Determine the [x, y] coordinate at the center of the cell enclosing the given text.  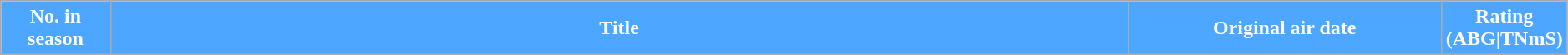
Rating(ABG|TNmS) [1504, 28]
Title [619, 28]
No. inseason [55, 28]
Original air date [1285, 28]
